Search for the cell housing the specified text and yield its (X, Y) center coordinate. 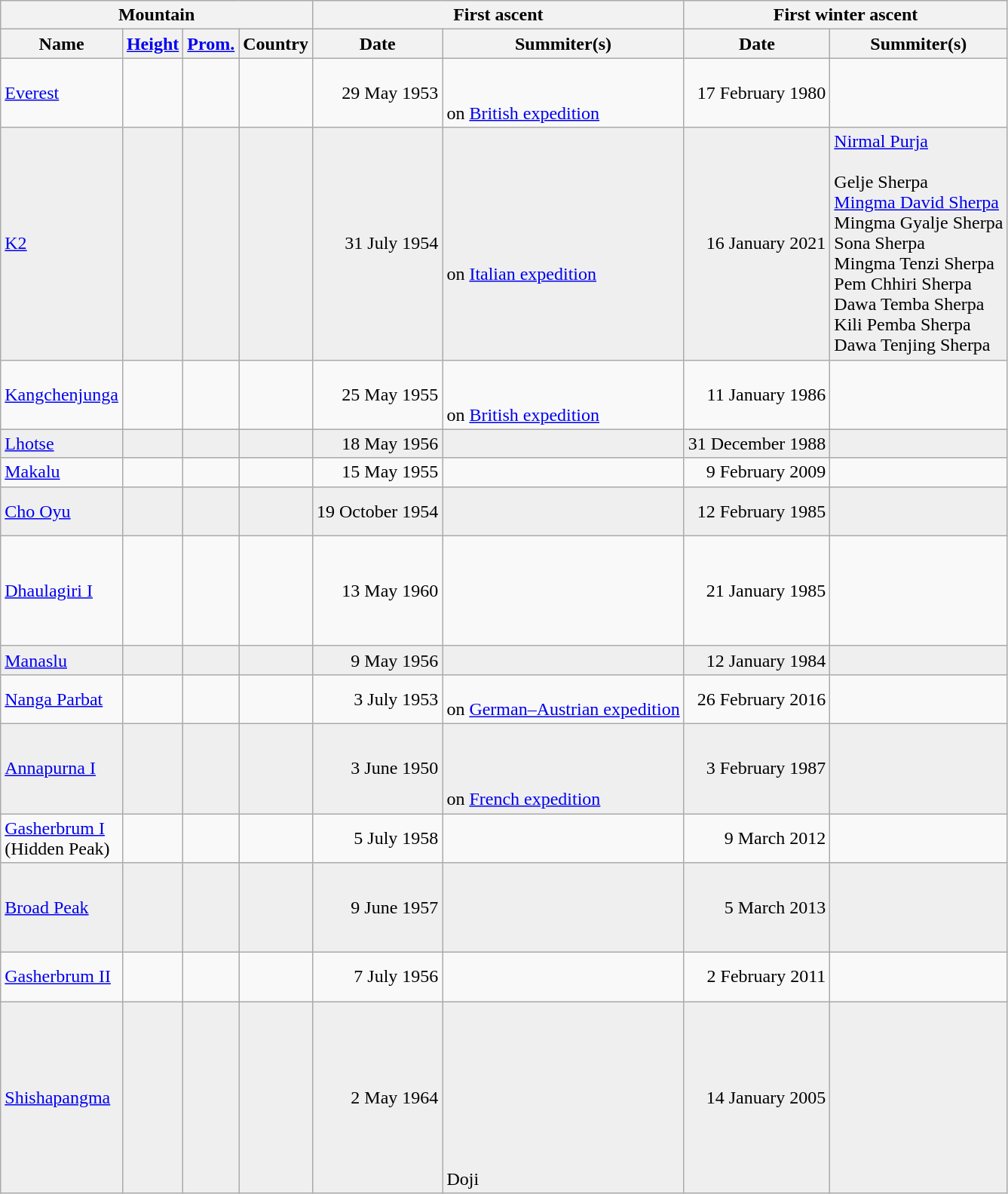
on Italian expedition (563, 244)
Country (276, 44)
Lhotse (62, 444)
12 January 1984 (757, 660)
Height (152, 44)
29 May 1953 (377, 93)
Shishapangma (62, 1097)
Prom. (211, 44)
3 June 1950 (377, 768)
26 February 2016 (757, 698)
Mountain (157, 15)
2 May 1964 (377, 1097)
17 February 1980 (757, 93)
Cho Oyu (62, 511)
First ascent (498, 15)
5 March 2013 (757, 908)
Makalu (62, 472)
15 May 1955 (377, 472)
on German–Austrian expedition (563, 698)
5 July 1958 (377, 837)
21 January 1985 (757, 591)
Kangchenjunga (62, 394)
Gasherbrum I(Hidden Peak) (62, 837)
2 February 2011 (757, 978)
18 May 1956 (377, 444)
31 July 1954 (377, 244)
12 February 1985 (757, 511)
31 December 1988 (757, 444)
Annapurna I (62, 768)
3 July 1953 (377, 698)
on French expedition (563, 768)
Name (62, 44)
Nanga Parbat (62, 698)
7 July 1956 (377, 978)
9 February 2009 (757, 472)
Gasherbrum II (62, 978)
13 May 1960 (377, 591)
Doji (563, 1097)
9 May 1956 (377, 660)
First winter ascent (846, 15)
11 January 1986 (757, 394)
9 March 2012 (757, 837)
Everest (62, 93)
Manaslu (62, 660)
Dhaulagiri I (62, 591)
25 May 1955 (377, 394)
K2 (62, 244)
Broad Peak (62, 908)
19 October 1954 (377, 511)
16 January 2021 (757, 244)
9 June 1957 (377, 908)
3 February 1987 (757, 768)
14 January 2005 (757, 1097)
